For the text-containing cell, return its midpoint in [x, y] coordinate format. 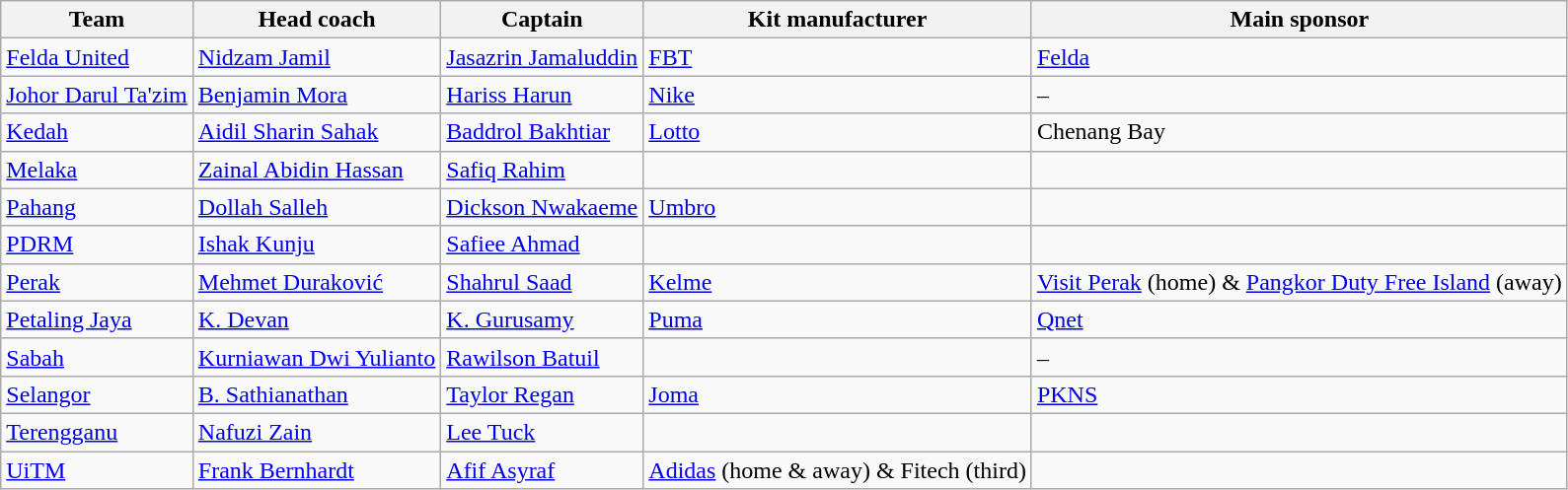
Kedah [97, 132]
Dickson Nwakaeme [543, 207]
Adidas (home & away) & Fitech (third) [838, 470]
Zainal Abidin Hassan [316, 170]
Kelme [838, 282]
Kit manufacturer [838, 20]
K. Gurusamy [543, 319]
Afif Asyraf [543, 470]
Ishak Kunju [316, 245]
Team [97, 20]
Dollah Salleh [316, 207]
Puma [838, 319]
Pahang [97, 207]
Selangor [97, 394]
Rawilson Batuil [543, 357]
Main sponsor [1299, 20]
B. Sathianathan [316, 394]
Umbro [838, 207]
Kurniawan Dwi Yulianto [316, 357]
Petaling Jaya [97, 319]
Lee Tuck [543, 432]
Felda United [97, 57]
Captain [543, 20]
Aidil Sharin Sahak [316, 132]
Frank Bernhardt [316, 470]
Jasazrin Jamaluddin [543, 57]
Baddrol Bakhtiar [543, 132]
FBT [838, 57]
Chenang Bay [1299, 132]
Hariss Harun [543, 95]
Qnet [1299, 319]
Joma [838, 394]
Nike [838, 95]
Sabah [97, 357]
Perak [97, 282]
Felda [1299, 57]
Safiee Ahmad [543, 245]
Melaka [97, 170]
PDRM [97, 245]
Nafuzi Zain [316, 432]
Safiq Rahim [543, 170]
UiTM [97, 470]
Shahrul Saad [543, 282]
Lotto [838, 132]
Taylor Regan [543, 394]
Johor Darul Ta'zim [97, 95]
Benjamin Mora [316, 95]
Terengganu [97, 432]
Head coach [316, 20]
Nidzam Jamil [316, 57]
Visit Perak (home) & Pangkor Duty Free Island (away) [1299, 282]
PKNS [1299, 394]
K. Devan [316, 319]
Mehmet Duraković [316, 282]
